Pinpoint the cell where the given text exists, returning its [X, Y] midpoint coordinate. 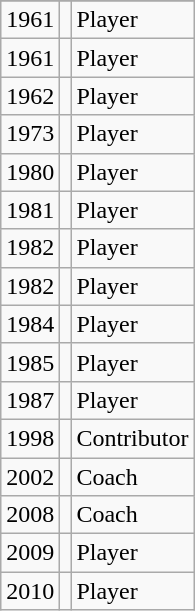
1987 [30, 400]
2002 [30, 477]
2008 [30, 515]
1984 [30, 324]
2010 [30, 591]
Contributor [132, 438]
1985 [30, 362]
1998 [30, 438]
2009 [30, 553]
1980 [30, 172]
1962 [30, 96]
1973 [30, 134]
1981 [30, 210]
